For the text-containing cell, return its midpoint in [x, y] coordinate format. 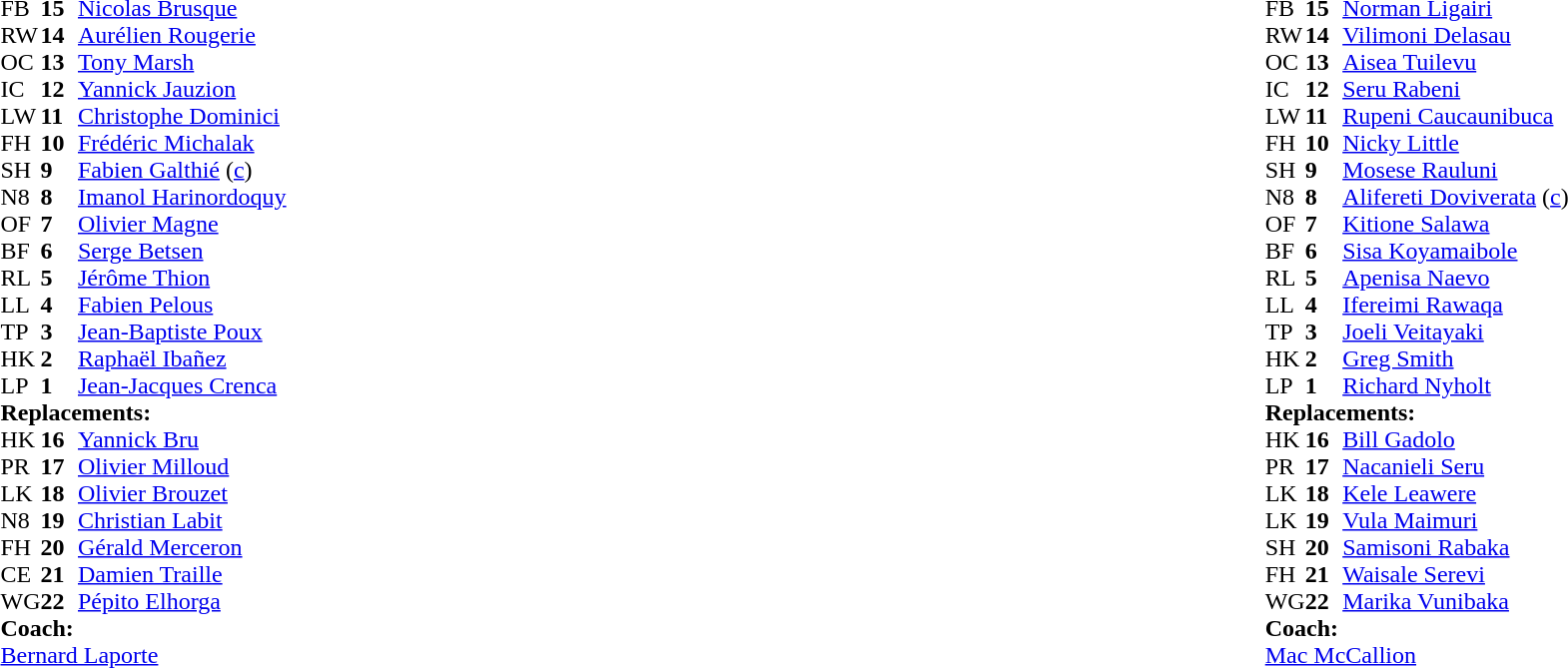
Raphaël Ibañez [182, 359]
Fabien Galthié (c) [182, 170]
Tony Marsh [182, 62]
Olivier Milloud [182, 467]
Jean-Baptiste Poux [182, 332]
Pépito Elhorga [182, 601]
Aurélien Rougerie [182, 36]
Christophe Dominici [182, 116]
Fabien Pelous [182, 306]
Jean-Jacques Crenca [182, 385]
Coach: [143, 629]
Serge Betsen [182, 252]
Jérôme Thion [182, 278]
Bernard Laporte [143, 655]
Imanol Harinordoquy [182, 198]
CE [20, 575]
Replacements: [143, 413]
Damien Traille [182, 575]
Yannick Jauzion [182, 90]
Olivier Brouzet [182, 493]
Gérald Merceron [182, 547]
Olivier Magne [182, 224]
Christian Labit [182, 521]
Frédéric Michalak [182, 144]
Yannick Bru [182, 439]
